Determine the [X, Y] coordinate at the center of the cell enclosing the given text.  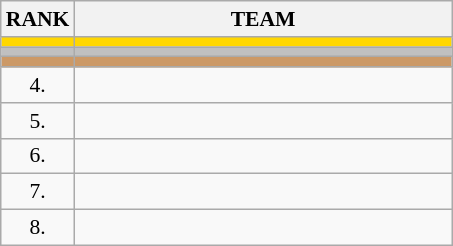
4. [38, 85]
RANK [38, 19]
TEAM [262, 19]
8. [38, 228]
6. [38, 156]
5. [38, 121]
7. [38, 192]
